Pinpoint the cell where the given text exists, returning its [x, y] midpoint coordinate. 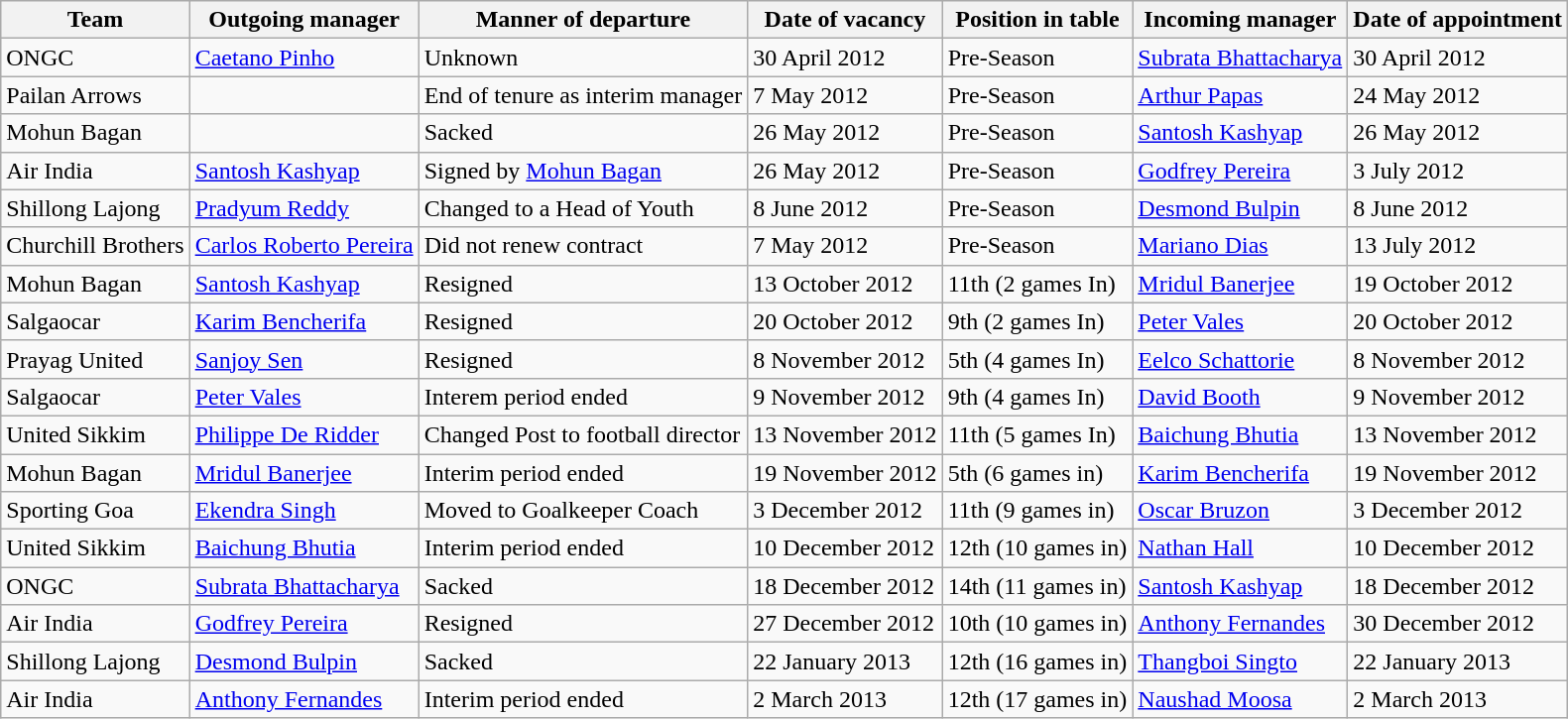
Naushad Moosa [1240, 699]
Date of vacancy [845, 20]
Sporting Goa [95, 511]
Churchill Brothers [95, 246]
9th (4 games In) [1037, 397]
Did not renew contract [583, 246]
19 October 2012 [1458, 284]
11th (9 games in) [1037, 511]
Changed to a Head of Youth [583, 208]
13 July 2012 [1458, 246]
Prayag United [95, 359]
Pradyum Reddy [303, 208]
13 October 2012 [845, 284]
5th (6 games in) [1037, 473]
Manner of departure [583, 20]
Nathan Hall [1240, 548]
Thangboi Singto [1240, 661]
Date of appointment [1458, 20]
Signed by Mohun Bagan [583, 171]
11th (2 games In) [1037, 284]
Position in table [1037, 20]
David Booth [1240, 397]
Philippe De Ridder [303, 434]
11th (5 games In) [1037, 434]
9th (2 games In) [1037, 321]
30 December 2012 [1458, 624]
3 July 2012 [1458, 171]
Moved to Goalkeeper Coach [583, 511]
Arthur Papas [1240, 95]
Pailan Arrows [95, 95]
Carlos Roberto Pereira [303, 246]
End of tenure as interim manager [583, 95]
27 December 2012 [845, 624]
10th (10 games in) [1037, 624]
Oscar Bruzon [1240, 511]
5th (4 games In) [1037, 359]
Sanjoy Sen [303, 359]
Mariano Dias [1240, 246]
Eelco Schattorie [1240, 359]
Unknown [583, 58]
Interem period ended [583, 397]
Ekendra Singh [303, 511]
Incoming manager [1240, 20]
12th (17 games in) [1037, 699]
Team [95, 20]
Changed Post to football director [583, 434]
Outgoing manager [303, 20]
24 May 2012 [1458, 95]
12th (10 games in) [1037, 548]
12th (16 games in) [1037, 661]
14th (11 games in) [1037, 586]
Caetano Pinho [303, 58]
